Locate the cell with the specified text and output its [X, Y] center coordinate. 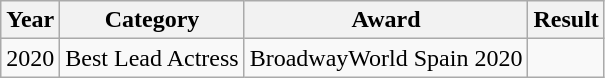
Result [566, 20]
Year [30, 20]
Best Lead Actress [152, 58]
2020 [30, 58]
BroadwayWorld Spain 2020 [386, 58]
Award [386, 20]
Category [152, 20]
